Capture the cell that displays the provided text and extract its [X, Y] central coordinate. 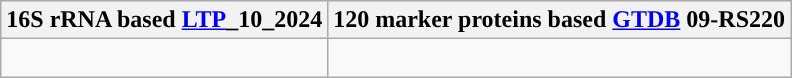
120 marker proteins based GTDB 09-RS220 [560, 20]
16S rRNA based LTP_10_2024 [164, 20]
